Identify which cell holds the provided text, then report its [x, y] central coordinate. 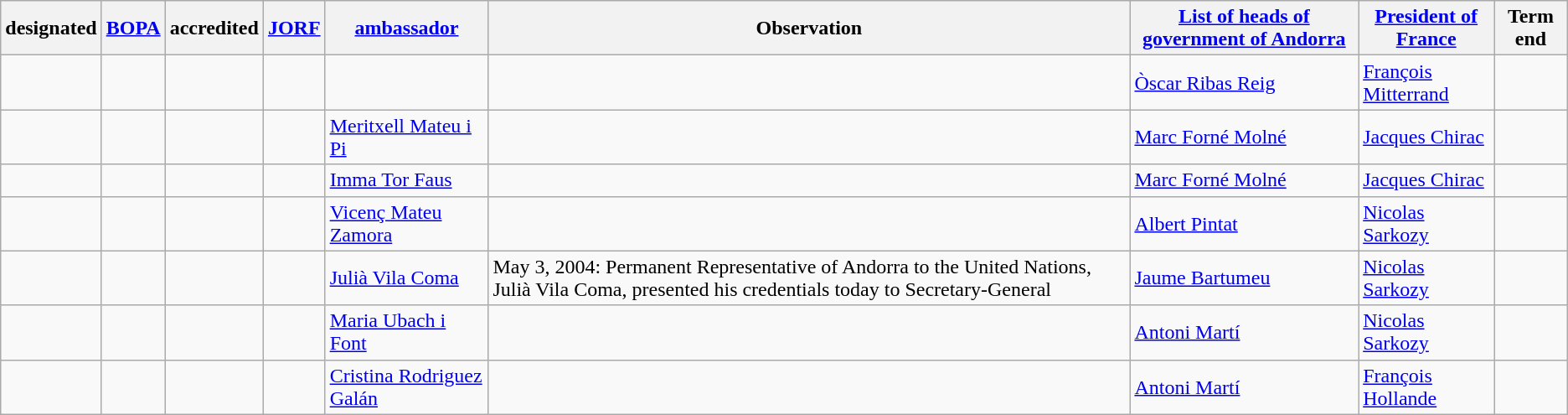
Term end [1531, 29]
President of France [1426, 29]
JORF [294, 29]
BOPA [133, 29]
designated [51, 29]
François Hollande [1426, 387]
Albert Pintat [1245, 223]
François Mitterrand [1426, 82]
Meritxell Mateu i Pi [407, 137]
List of heads of government of Andorra [1245, 29]
Vicenç Mateu Zamora [407, 223]
Observation [809, 29]
Òscar Ribas Reig [1245, 82]
accredited [214, 29]
Julià Vila Coma [407, 278]
Imma Tor Faus [407, 180]
Cristina Rodriguez Galán [407, 387]
May 3, 2004: Permanent Representative of Andorra to the United Nations, Julià Vila Coma, presented his credentials today to Secretary-General [809, 278]
Jaume Bartumeu [1245, 278]
Maria Ubach i Font [407, 332]
ambassador [407, 29]
